Locate the cell with the specified text and output its (x, y) center coordinate. 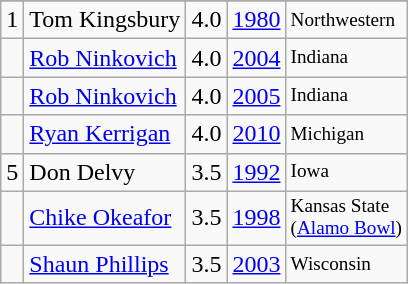
1 (12, 20)
1992 (256, 172)
Chike Okeafor (105, 218)
Northwestern (346, 20)
Iowa (346, 172)
Tom Kingsbury (105, 20)
2003 (256, 264)
Wisconsin (346, 264)
Shaun Phillips (105, 264)
2010 (256, 134)
1980 (256, 20)
2004 (256, 58)
Ryan Kerrigan (105, 134)
Kansas State(Alamo Bowl) (346, 218)
Michigan (346, 134)
5 (12, 172)
Don Delvy (105, 172)
2005 (256, 96)
1998 (256, 218)
